For the text-containing cell, return its midpoint in [x, y] coordinate format. 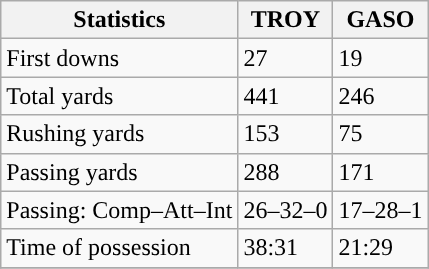
Total yards [120, 96]
GASO [380, 20]
Passing: Comp–Att–Int [120, 210]
Statistics [120, 20]
38:31 [286, 248]
Rushing yards [120, 134]
Time of possession [120, 248]
75 [380, 134]
171 [380, 172]
441 [286, 96]
TROY [286, 20]
246 [380, 96]
27 [286, 58]
153 [286, 134]
First downs [120, 58]
21:29 [380, 248]
288 [286, 172]
Passing yards [120, 172]
17–28–1 [380, 210]
19 [380, 58]
26–32–0 [286, 210]
